Scan for the cell matching the given text and deliver its (X, Y) coordinate at center. 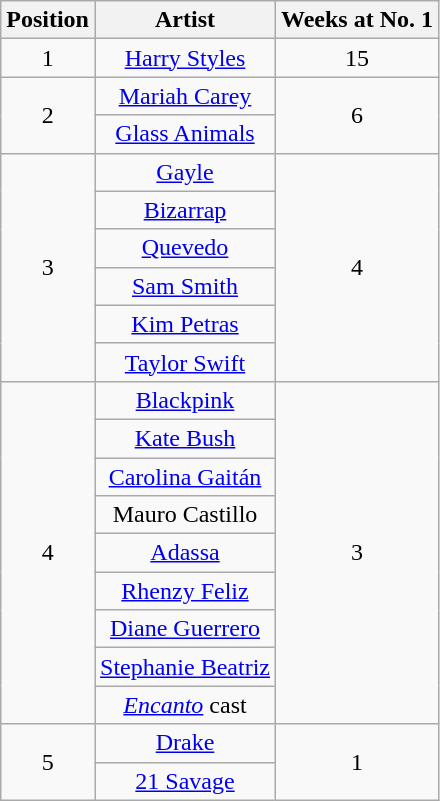
Gayle (184, 172)
Bizarrap (184, 210)
Drake (184, 743)
15 (358, 58)
Sam Smith (184, 286)
Mauro Castillo (184, 515)
Artist (184, 20)
Rhenzy Feliz (184, 591)
Weeks at No. 1 (358, 20)
21 Savage (184, 781)
Position (48, 20)
Adassa (184, 553)
5 (48, 762)
Blackpink (184, 400)
Encanto cast (184, 705)
Harry Styles (184, 58)
Diane Guerrero (184, 629)
Carolina Gaitán (184, 477)
Stephanie Beatriz (184, 667)
Kate Bush (184, 438)
Quevedo (184, 248)
2 (48, 115)
Mariah Carey (184, 96)
Taylor Swift (184, 362)
Kim Petras (184, 324)
Glass Animals (184, 134)
6 (358, 115)
